For the text-containing cell, return its midpoint in [x, y] coordinate format. 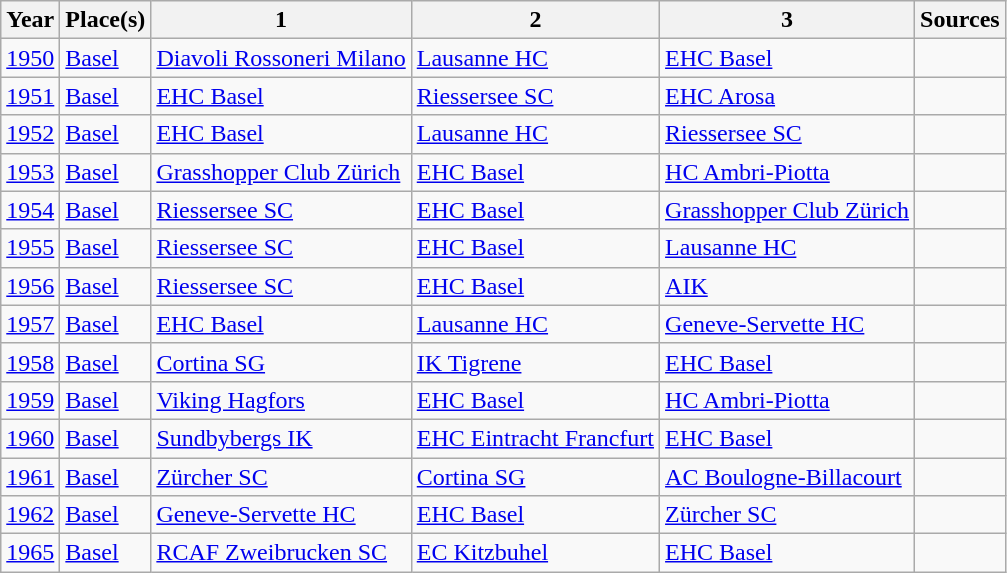
EHC Arosa [788, 96]
1958 [30, 362]
EC Kitzbuhel [535, 553]
1951 [30, 96]
RCAF Zweibrucken SC [281, 553]
1954 [30, 210]
2 [535, 20]
AIK [788, 286]
1965 [30, 553]
1953 [30, 172]
1955 [30, 248]
Sources [960, 20]
Sundbybergs IK [281, 438]
EHC Eintracht Francfurt [535, 438]
1957 [30, 324]
Viking Hagfors [281, 400]
1950 [30, 58]
1952 [30, 134]
Diavoli Rossoneri Milano [281, 58]
1956 [30, 286]
IK Tigrene [535, 362]
1959 [30, 400]
1962 [30, 515]
Year [30, 20]
AC Boulogne-Billacourt [788, 477]
1961 [30, 477]
Place(s) [106, 20]
1960 [30, 438]
1 [281, 20]
3 [788, 20]
